From the cell containing the given text, extract its center point as [X, Y] coordinate. 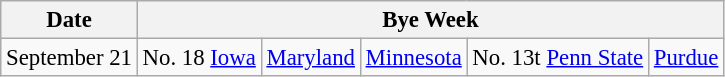
Date [69, 20]
Bye Week [430, 20]
No. 18 Iowa [199, 58]
Purdue [686, 58]
No. 13t Penn State [558, 58]
Minnesota [414, 58]
Maryland [310, 58]
September 21 [69, 58]
